Pinpoint the cell where the given text exists, returning its (X, Y) midpoint coordinate. 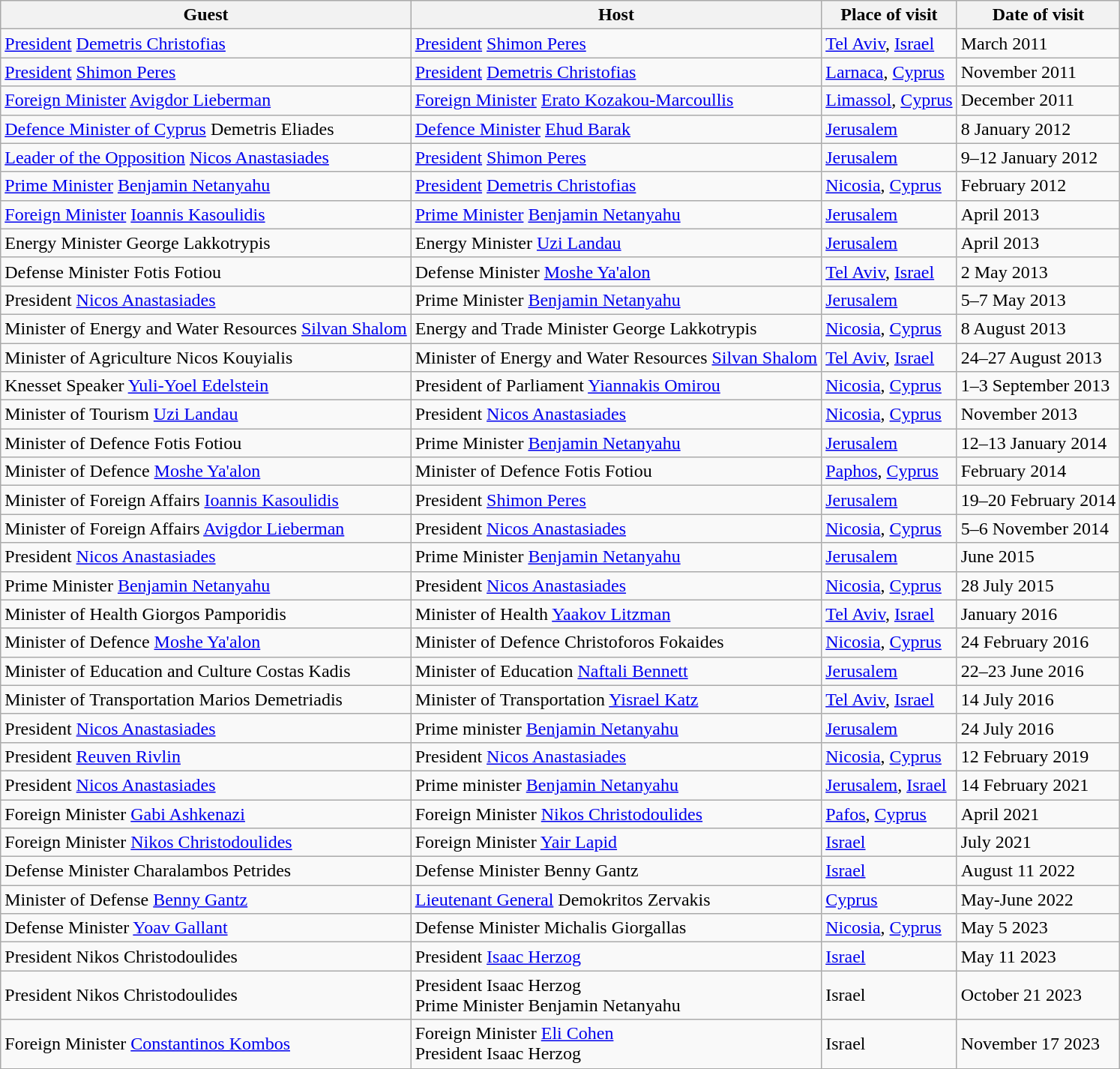
Limassol, Cyprus (889, 100)
February 2012 (1038, 186)
22–23 June 2016 (1038, 671)
Defense Minister Charalambos Petrides (205, 871)
5–7 May 2013 (1038, 300)
Minister of Health Yaakov Litzman (616, 614)
Foreign Minister Eli Cohen President Isaac Herzog (616, 1044)
Foreign Minister Avigdor Lieberman (205, 100)
Knesset Speaker Yuli-Yoel Edelstein (205, 386)
Foreign Minister Yair Lapid (616, 843)
Jerusalem, Israel (889, 785)
Minister of Education and Culture Costas Kadis (205, 671)
Foreign Minister Ioannis Kasoulidis (205, 214)
Foreign Minister Constantinos Kombos (205, 1044)
Defense Minister Yoav Gallant (205, 928)
14 February 2021 (1038, 785)
November 17 2023 (1038, 1044)
Paphos, Cyprus (889, 472)
Date of visit (1038, 15)
Minister of Defence Christoforos Fokaides (616, 642)
28 July 2015 (1038, 585)
Larnaca, Cyprus (889, 72)
February 2014 (1038, 472)
President of Parliament Yiannakis Omirou (616, 386)
President Isaac Herzog Prime Minister Benjamin Netanyahu (616, 996)
Energy Minister Uzi Landau (616, 243)
12–13 January 2014 (1038, 443)
8 August 2013 (1038, 328)
March 2011 (1038, 43)
Defence Minister Ehud Barak (616, 129)
14 July 2016 (1038, 699)
19–20 February 2014 (1038, 500)
1–3 September 2013 (1038, 386)
January 2016 (1038, 614)
Defense Minister Benny Gantz (616, 871)
May-June 2022 (1038, 900)
Minister of Transportation Yisrael Katz (616, 699)
Place of visit (889, 15)
October 21 2023 (1038, 996)
Minister of Health Giorgos Pamporidis (205, 614)
August 11 2022 (1038, 871)
Minister of Foreign Affairs Avigdor Lieberman (205, 529)
President Reuven Rivlin (205, 756)
Foreign Minister Gabi Ashkenazi (205, 813)
Minister of Foreign Affairs Ioannis Kasoulidis (205, 500)
9–12 January 2012 (1038, 157)
5–6 November 2014 (1038, 529)
8 January 2012 (1038, 129)
November 2011 (1038, 72)
President Isaac Herzog (616, 957)
Minister of Transportation Marios Demetriadis (205, 699)
Minister of Tourism Uzi Landau (205, 415)
Minister of Education Naftali Bennett (616, 671)
Lieutenant General Demokritos Zervakis (616, 900)
24–27 August 2013 (1038, 358)
24 July 2016 (1038, 728)
Guest (205, 15)
24 February 2016 (1038, 642)
Foreign Minister Erato Kozakou-Marcoullis (616, 100)
Minister of Defense Benny Gantz (205, 900)
December 2011 (1038, 100)
2 May 2013 (1038, 271)
Leader of the Opposition Nicos Anastasiades (205, 157)
May 5 2023 (1038, 928)
Pafos, Cyprus (889, 813)
Defense Minister Fotis Fotiou (205, 271)
Host (616, 15)
Defense Minister Michalis Giorgallas (616, 928)
May 11 2023 (1038, 957)
July 2021 (1038, 843)
Minister of Agriculture Nicos Kouyialis (205, 358)
Cyprus (889, 900)
Defence Minister of Cyprus Demetris Eliades (205, 129)
June 2015 (1038, 557)
12 February 2019 (1038, 756)
November 2013 (1038, 415)
April 2021 (1038, 813)
Defense Minister Moshe Ya'alon (616, 271)
Energy Minister George Lakkotrypis (205, 243)
Energy and Trade Minister George Lakkotrypis (616, 328)
